Capture the cell that displays the provided text and extract its (X, Y) central coordinate. 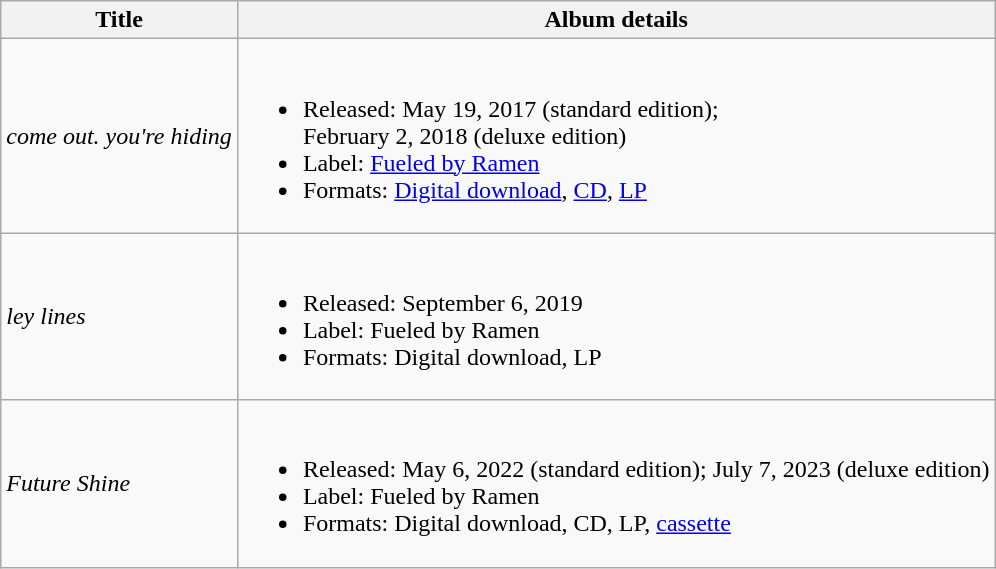
Released: September 6, 2019Label: Fueled by RamenFormats: Digital download, LP (616, 316)
come out. you're hiding (120, 136)
ley lines (120, 316)
Released: May 6, 2022 (standard edition); July 7, 2023 (deluxe edition)Label: Fueled by RamenFormats: Digital download, CD, LP, cassette (616, 484)
Title (120, 20)
Released: May 19, 2017 (standard edition);February 2, 2018 (deluxe edition)Label: Fueled by RamenFormats: Digital download, CD, LP (616, 136)
Album details (616, 20)
Future Shine (120, 484)
